Search for the cell housing the specified text and yield its (x, y) center coordinate. 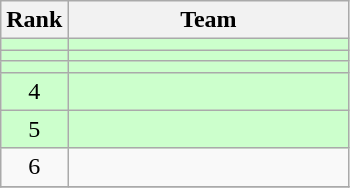
4 (34, 91)
Rank (34, 20)
6 (34, 167)
Team (208, 20)
5 (34, 129)
